Return the (x, y) coordinate for the center point of the cell that contains the specified text.  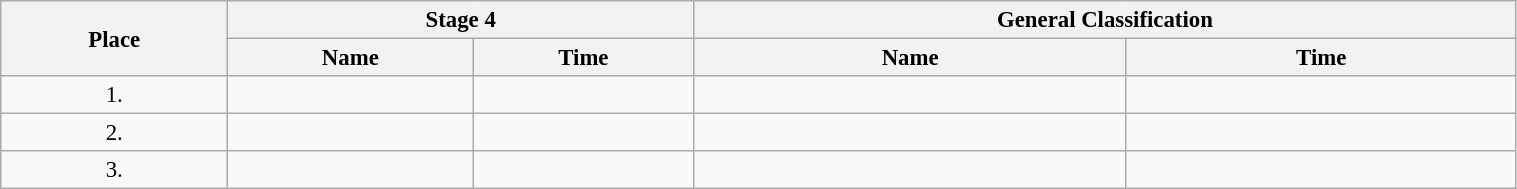
2. (114, 133)
3. (114, 170)
General Classification (1105, 20)
1. (114, 95)
Stage 4 (461, 20)
Place (114, 38)
